Provide the (X, Y) coordinate of the cell's center where the given text is located.  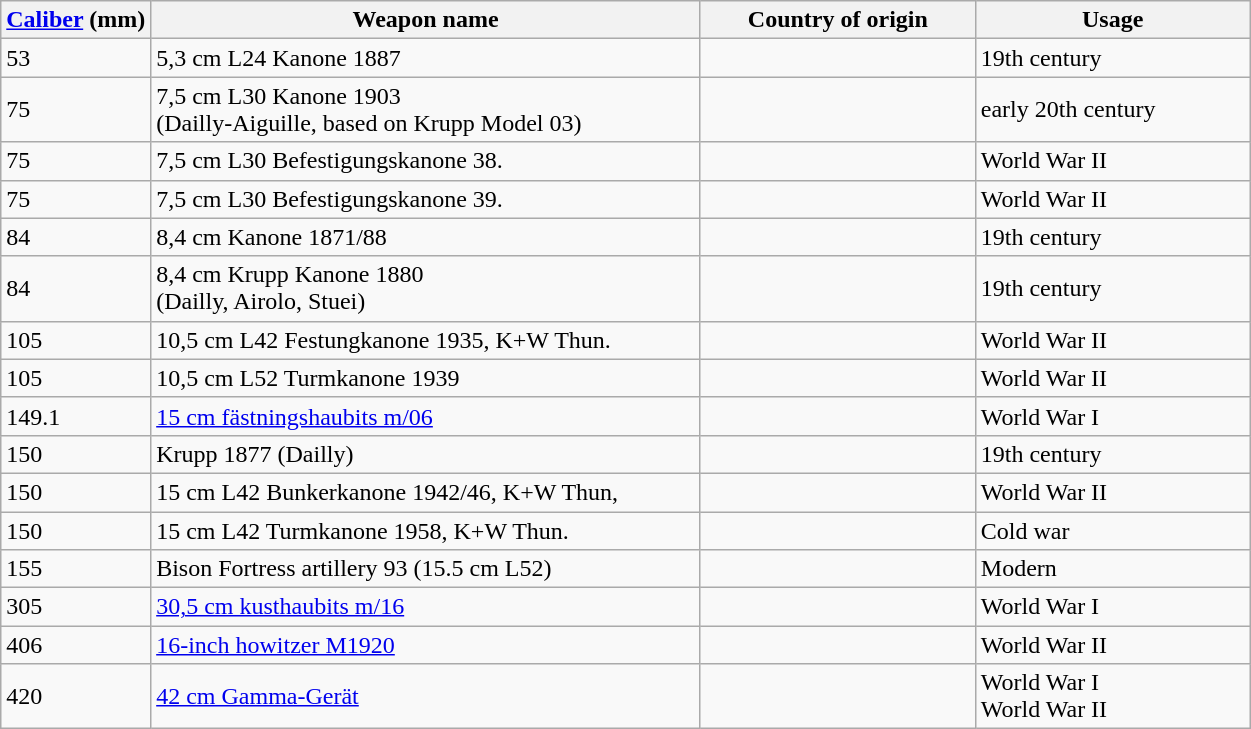
10,5 cm L42 Festungkanone 1935, K+W Thun. (426, 340)
7,5 cm L30 Befestigungskanone 38. (426, 161)
Modern (1112, 569)
16-inch howitzer M1920 (426, 645)
Cold war (1112, 531)
15 cm L42 Bunkerkanone 1942/46, K+W Thun, (426, 492)
5,3 cm L24 Kanone 1887 (426, 58)
8,4 cm Kanone 1871/88 (426, 237)
305 (76, 607)
149.1 (76, 416)
15 cm L42 Turmkanone 1958, K+W Thun. (426, 531)
Krupp 1877 (Dailly) (426, 454)
420 (76, 696)
15 cm fästningshaubits m/06 (426, 416)
10,5 cm L52 Turmkanone 1939 (426, 378)
7,5 cm L30 Kanone 1903(Dailly-Aiguille, based on Krupp Model 03) (426, 110)
8,4 cm Krupp Kanone 1880(Dailly, Airolo, Stuei) (426, 288)
Country of origin (838, 20)
Usage (1112, 20)
World War IWorld War II (1112, 696)
7,5 cm L30 Befestigungskanone 39. (426, 199)
30,5 cm kusthaubits m/16 (426, 607)
155 (76, 569)
Caliber (mm) (76, 20)
Weapon name (426, 20)
42 cm Gamma-Gerät (426, 696)
early 20th century (1112, 110)
53 (76, 58)
406 (76, 645)
Bison Fortress artillery 93 (15.5 cm L52) (426, 569)
